Find where the given text appears and provide that cell's center as [X, Y] coordinate. 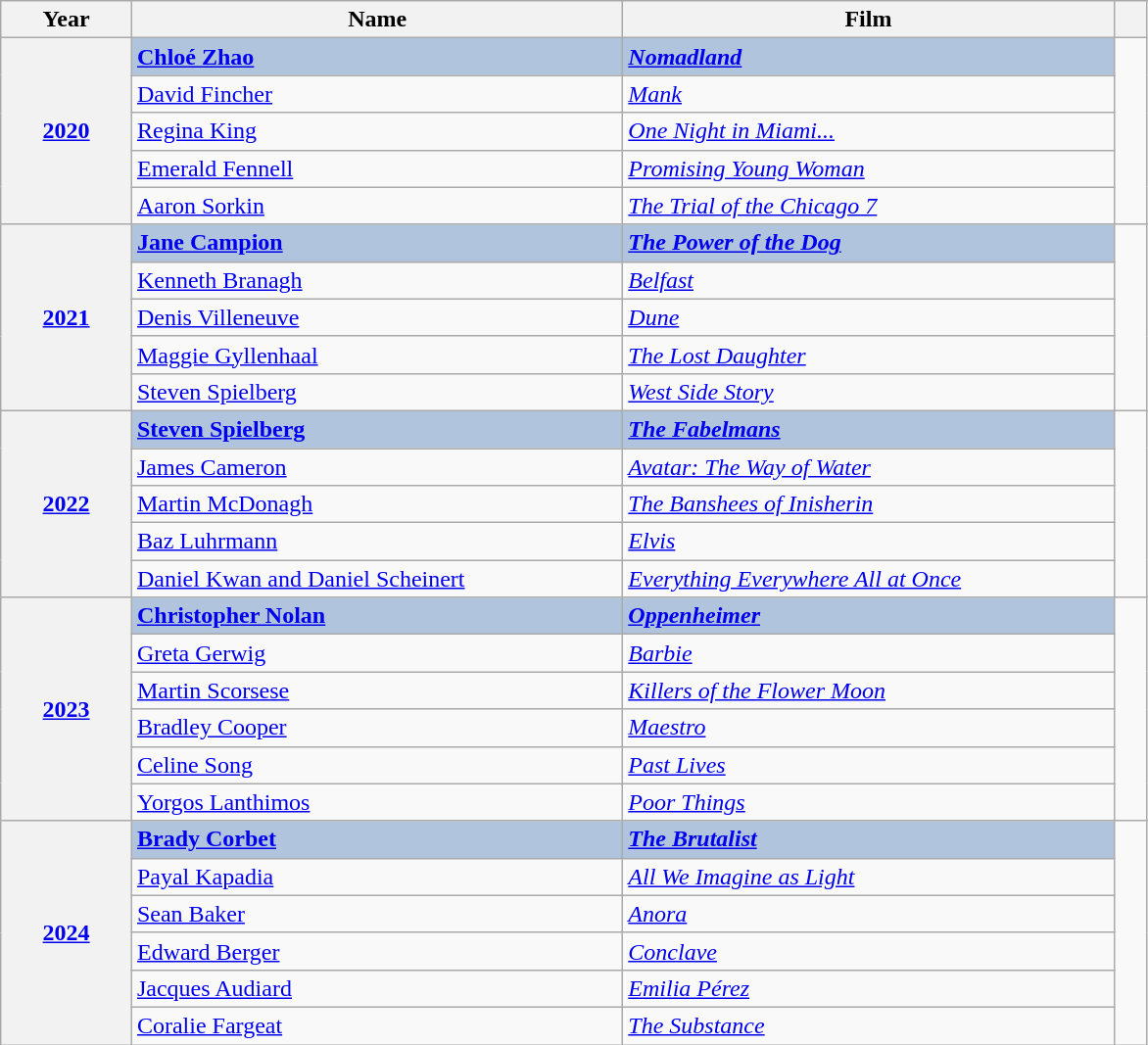
Greta Gerwig [376, 653]
Barbie [868, 653]
James Cameron [376, 467]
Emerald Fennell [376, 168]
Maestro [868, 728]
2020 [67, 131]
Bradley Cooper [376, 728]
Maggie Gyllenhaal [376, 355]
One Night in Miami... [868, 131]
Anora [868, 914]
Martin Scorsese [376, 690]
Poor Things [868, 802]
Celine Song [376, 765]
The Lost Daughter [868, 355]
Sean Baker [376, 914]
Film [868, 20]
The Banshees of Inisherin [868, 504]
Brady Corbet [376, 839]
Nomadland [868, 57]
Killers of the Flower Moon [868, 690]
Avatar: The Way of Water [868, 467]
Dune [868, 317]
Kenneth Branagh [376, 280]
Oppenheimer [868, 616]
Conclave [868, 951]
Name [376, 20]
The Trial of the Chicago 7 [868, 206]
2022 [67, 503]
2021 [67, 317]
Payal Kapadia [376, 877]
The Power of the Dog [868, 243]
Baz Luhrmann [376, 542]
Jacques Audiard [376, 988]
Chloé Zhao [376, 57]
Elvis [868, 542]
Coralie Fargeat [376, 1025]
Mank [868, 94]
Aaron Sorkin [376, 206]
Belfast [868, 280]
Christopher Nolan [376, 616]
2024 [67, 932]
Martin McDonagh [376, 504]
Past Lives [868, 765]
Year [67, 20]
Emilia Pérez [868, 988]
West Side Story [868, 392]
Daniel Kwan and Daniel Scheinert [376, 579]
2023 [67, 709]
The Brutalist [868, 839]
Everything Everywhere All at Once [868, 579]
David Fincher [376, 94]
Denis Villeneuve [376, 317]
Jane Campion [376, 243]
Promising Young Woman [868, 168]
Edward Berger [376, 951]
All We Imagine as Light [868, 877]
The Fabelmans [868, 429]
The Substance [868, 1025]
Yorgos Lanthimos [376, 802]
Regina King [376, 131]
